Scan for the cell matching the given text and deliver its [x, y] coordinate at center. 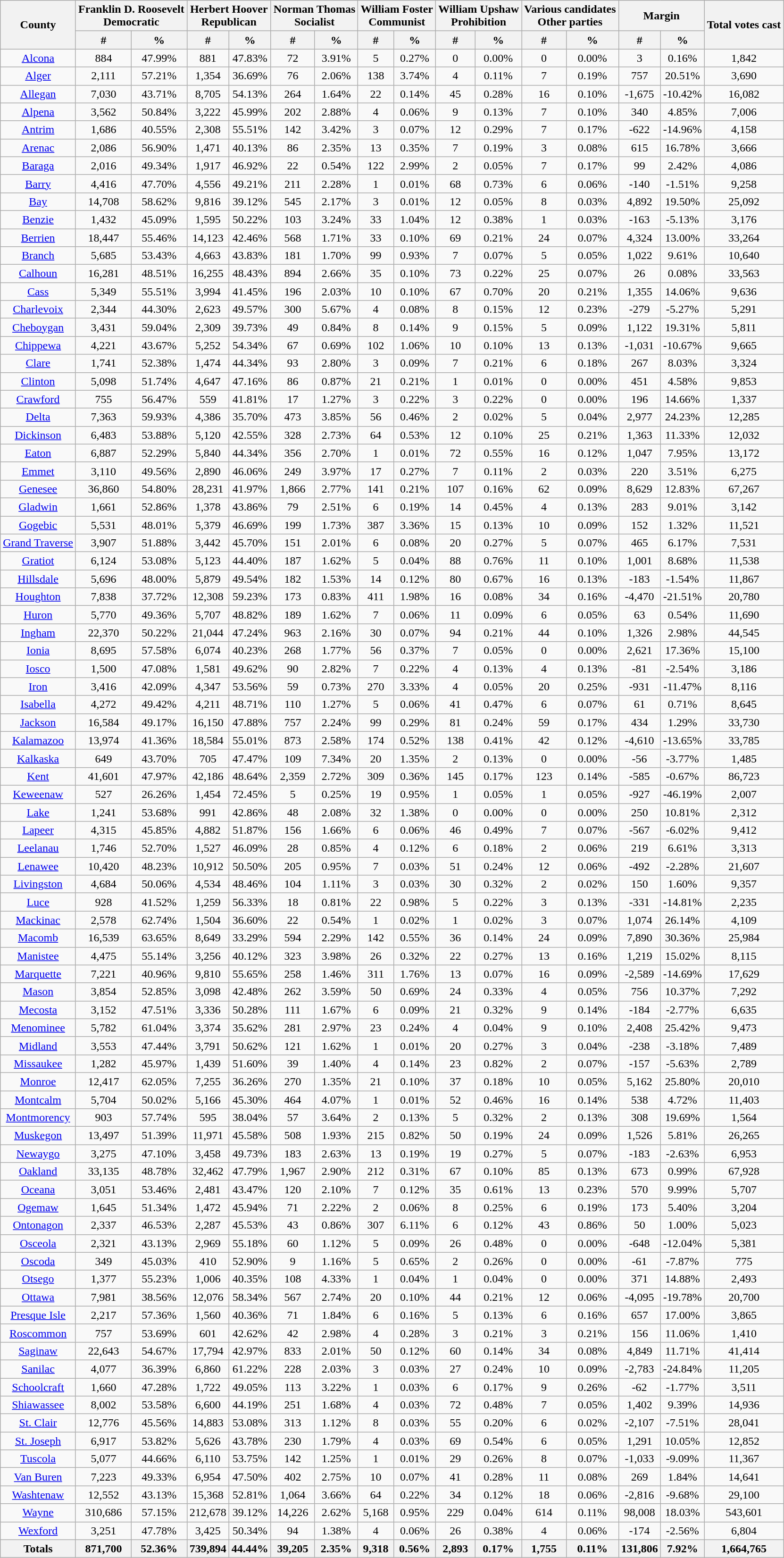
473 [292, 417]
9,318 [375, 1549]
42.48% [250, 992]
Allegan [38, 94]
Sanilac [38, 1369]
3,854 [103, 992]
Mackinac [38, 920]
46.06% [250, 471]
1,402 [640, 1405]
1,363 [640, 435]
28,231 [208, 489]
3,553 [103, 1046]
14,226 [292, 1513]
174 [375, 740]
152 [640, 525]
Mason [38, 992]
26,265 [744, 1136]
1,722 [208, 1387]
19.31% [682, 327]
7.95% [682, 453]
-238 [640, 1046]
657 [640, 1315]
21,607 [744, 866]
17,629 [744, 974]
Various candidatesOther parties [570, 16]
20.51% [682, 76]
228 [292, 1369]
-163 [640, 219]
1.79% [336, 1441]
11,867 [744, 579]
6,074 [208, 651]
9,810 [208, 974]
Kalamazoo [38, 740]
3,865 [744, 1315]
3,098 [208, 992]
Herbert HooverRepublican [229, 16]
0.70% [498, 292]
3,313 [744, 848]
-492 [640, 866]
410 [208, 1261]
Margin [661, 16]
79 [292, 507]
4,211 [208, 704]
41.36% [159, 740]
47.28% [159, 1387]
10,420 [103, 866]
11,205 [744, 1369]
Ogemaw [38, 1207]
53.82% [159, 1441]
5.67% [336, 310]
50.84% [159, 112]
Presque Isle [38, 1315]
16,255 [208, 274]
5,291 [744, 310]
40.96% [159, 974]
15,100 [744, 651]
45.85% [159, 830]
1,006 [208, 1279]
9.99% [682, 1189]
739,894 [208, 1549]
2,337 [103, 1225]
4.72% [682, 1100]
538 [640, 1100]
43.78% [250, 1441]
43.71% [159, 94]
5,685 [103, 256]
William UpshawProhibition [479, 16]
1,064 [292, 1495]
0.61% [498, 1189]
3,142 [744, 507]
81 [456, 722]
Otsego [38, 1279]
-2,816 [640, 1495]
45.30% [250, 1100]
Lenawee [38, 866]
1,527 [208, 848]
32,462 [208, 1172]
44,545 [744, 633]
-622 [640, 130]
Manistee [38, 956]
0.84% [336, 327]
2.51% [336, 507]
62 [544, 489]
0.87% [336, 381]
4,221 [103, 345]
4,109 [744, 920]
5,162 [640, 1081]
387 [375, 525]
4,849 [640, 1351]
189 [292, 615]
11,403 [744, 1100]
47.70% [159, 184]
8,002 [103, 1405]
1.11% [336, 884]
61.22% [250, 1369]
251 [292, 1405]
7,221 [103, 974]
13.00% [682, 237]
2.16% [336, 633]
51.39% [159, 1136]
Delta [38, 417]
29,100 [744, 1495]
44.30% [159, 310]
1,595 [208, 219]
Alcona [38, 58]
2,623 [208, 310]
53.46% [159, 1189]
11,971 [208, 1136]
16,539 [103, 938]
4,272 [103, 704]
-10.67% [682, 345]
6.17% [682, 543]
Keweenaw [38, 794]
13,497 [103, 1136]
1,259 [208, 902]
3,690 [744, 76]
11.33% [682, 435]
-11.47% [682, 687]
48.43% [250, 274]
1.53% [336, 579]
7,838 [103, 597]
-331 [640, 902]
4,892 [640, 201]
28,041 [744, 1423]
36 [456, 938]
311 [375, 974]
5,166 [208, 1100]
41,414 [744, 1351]
991 [208, 812]
10,640 [744, 256]
1.29% [682, 722]
46.53% [159, 1225]
313 [292, 1423]
3,994 [208, 292]
205 [292, 866]
49.56% [159, 471]
Crawford [38, 399]
Muskegon [38, 1136]
Luce [38, 902]
4,556 [208, 184]
3,562 [103, 112]
50.50% [250, 866]
1,660 [103, 1387]
45.94% [250, 1207]
0.49% [498, 830]
2,969 [208, 1243]
17.36% [682, 651]
2.29% [336, 938]
10.81% [682, 812]
14,123 [208, 237]
4,475 [103, 956]
52.86% [159, 507]
Bay [38, 201]
3.22% [336, 1387]
0.65% [414, 1261]
7.92% [682, 1549]
3,374 [208, 1028]
-2.77% [682, 1010]
County [38, 25]
44.44% [250, 1549]
755 [103, 399]
12,076 [208, 1297]
Wayne [38, 1513]
-14.69% [682, 974]
Wexford [38, 1531]
5,811 [744, 327]
46.92% [250, 166]
3.91% [336, 58]
Montmorency [38, 1118]
Houghton [38, 597]
8,116 [744, 687]
William FosterCommunist [397, 16]
3.59% [336, 992]
1.71% [336, 237]
47.50% [250, 1477]
264 [292, 94]
0.33% [498, 992]
16,584 [103, 722]
49.57% [250, 310]
17,794 [208, 1351]
4,684 [103, 884]
182 [292, 579]
49.21% [250, 184]
42.86% [250, 812]
24.23% [682, 417]
14.06% [682, 292]
-931 [640, 687]
-7.51% [682, 1423]
1,746 [103, 848]
705 [208, 758]
42,186 [208, 776]
307 [375, 1225]
2,321 [103, 1243]
3.42% [336, 130]
9,853 [744, 381]
Chippewa [38, 345]
-14.81% [682, 902]
48.82% [250, 615]
5,120 [208, 435]
40.23% [250, 651]
543,601 [744, 1513]
508 [292, 1136]
4,882 [208, 830]
-5.27% [682, 310]
13,974 [103, 740]
40.35% [250, 1279]
340 [640, 112]
56.47% [159, 399]
Gladwin [38, 507]
2,309 [208, 327]
14,936 [744, 1405]
0.99% [682, 1172]
2.58% [336, 740]
-4,470 [640, 597]
45.58% [250, 1136]
26.14% [682, 920]
Roscommon [38, 1333]
33,785 [744, 740]
1.64% [336, 94]
-3.77% [682, 758]
55 [456, 1423]
25.80% [682, 1081]
53.56% [250, 687]
86,723 [744, 776]
50.28% [250, 1010]
Newaygo [38, 1154]
3.36% [414, 525]
545 [292, 201]
16,082 [744, 94]
55.46% [159, 237]
47.78% [159, 1531]
52.90% [250, 1261]
6,887 [103, 453]
-1.77% [682, 1387]
1.40% [336, 1064]
1.46% [336, 974]
48.00% [159, 579]
2,493 [744, 1279]
-46.19% [682, 794]
Oscoda [38, 1261]
2.62% [336, 1513]
1,354 [208, 76]
14.66% [682, 399]
53.69% [159, 1333]
0.81% [336, 902]
55.23% [159, 1279]
1,474 [208, 363]
103 [292, 219]
309 [375, 776]
11,367 [744, 1459]
Gratiot [38, 561]
47.79% [250, 1172]
1,282 [103, 1064]
59.93% [159, 417]
1.60% [682, 884]
40.13% [250, 148]
9,258 [744, 184]
5,077 [103, 1459]
1,661 [103, 507]
220 [640, 471]
44.40% [250, 561]
59.04% [159, 327]
20,700 [744, 1297]
-1,031 [640, 345]
2,312 [744, 812]
2,481 [208, 1189]
11,538 [744, 561]
1,291 [640, 1441]
52.36% [159, 1549]
-1.51% [682, 184]
Mecosta [38, 1010]
3.74% [414, 76]
8,629 [640, 489]
54.67% [159, 1351]
1.00% [682, 1225]
-7.87% [682, 1261]
49.34% [159, 166]
41.81% [250, 399]
110 [292, 704]
2.42% [682, 166]
104 [292, 884]
527 [103, 794]
2,111 [103, 76]
Clinton [38, 381]
229 [456, 1513]
928 [103, 902]
1,485 [744, 758]
1.16% [336, 1261]
7.34% [336, 758]
2,621 [640, 651]
56.33% [250, 902]
41.97% [250, 489]
3,275 [103, 1154]
2.73% [336, 435]
48.46% [250, 884]
-2.63% [682, 1154]
-61 [640, 1261]
2.80% [336, 363]
50.34% [250, 1531]
Iosco [38, 669]
49.36% [159, 615]
59.23% [250, 597]
894 [292, 274]
2,789 [744, 1064]
42.46% [250, 237]
1.04% [414, 219]
48.51% [159, 274]
39.73% [250, 327]
2.63% [336, 1154]
10,912 [208, 866]
-157 [640, 1064]
102 [375, 345]
63 [640, 615]
Ionia [38, 651]
Eaton [38, 453]
51.60% [250, 1064]
11,521 [744, 525]
281 [292, 1028]
-21.51% [682, 597]
67,928 [744, 1172]
6,110 [208, 1459]
48.64% [250, 776]
2,235 [744, 902]
Kent [38, 776]
567 [292, 1297]
52.38% [159, 363]
Calhoun [38, 274]
8.68% [682, 561]
Iron [38, 687]
8,705 [208, 94]
9.61% [682, 256]
7,255 [208, 1081]
1,074 [640, 920]
5,704 [103, 1100]
402 [292, 1477]
2.17% [336, 201]
56.90% [159, 148]
48.23% [159, 866]
250 [640, 812]
46.09% [250, 848]
1.66% [336, 830]
12,852 [744, 1441]
1,560 [208, 1315]
-1,033 [640, 1459]
Missaukee [38, 1064]
Midland [38, 1046]
Berrien [38, 237]
0.45% [498, 507]
42.09% [159, 687]
3.64% [336, 1118]
42.62% [250, 1333]
881 [208, 58]
10.05% [682, 1441]
1,686 [103, 130]
1,219 [640, 956]
775 [744, 1261]
Benzie [38, 219]
Branch [38, 256]
0.37% [414, 651]
43.83% [250, 256]
356 [292, 453]
58.62% [159, 201]
46.69% [250, 525]
2.77% [336, 489]
4,647 [208, 381]
11.06% [682, 1333]
5,840 [208, 453]
98,008 [640, 1513]
33,563 [744, 274]
-2,107 [640, 1423]
53.43% [159, 256]
49.33% [159, 1477]
0.76% [498, 561]
9,636 [744, 292]
44.19% [250, 1405]
5,879 [208, 579]
37.72% [159, 597]
464 [292, 1100]
1,645 [103, 1207]
215 [375, 1136]
903 [103, 1118]
0.56% [414, 1549]
0.20% [498, 1423]
151 [292, 543]
3,511 [744, 1387]
48.01% [159, 525]
6,124 [103, 561]
-184 [640, 1010]
43.86% [250, 507]
6,917 [103, 1441]
14,883 [208, 1423]
-2.28% [682, 866]
12,776 [103, 1423]
3.51% [682, 471]
53.68% [159, 812]
45.99% [250, 112]
8,649 [208, 938]
Livingston [38, 884]
2.88% [336, 112]
-10.42% [682, 94]
0.41% [498, 740]
108 [292, 1279]
12.83% [682, 489]
3,152 [103, 1010]
47.97% [159, 776]
Tuscola [38, 1459]
5,531 [103, 525]
3,416 [103, 687]
58.34% [250, 1297]
3,256 [208, 956]
1.77% [336, 651]
5,349 [103, 292]
47.83% [250, 58]
1,581 [208, 669]
2.97% [336, 1028]
1,047 [640, 453]
-62 [640, 1387]
Cass [38, 292]
150 [640, 884]
1,377 [103, 1279]
5,023 [744, 1225]
-1,675 [640, 94]
9,357 [744, 884]
328 [292, 435]
-19.78% [682, 1297]
Gogebic [38, 525]
-6.02% [682, 830]
5.40% [682, 1207]
Leelanau [38, 848]
29 [456, 1459]
3,907 [103, 543]
43.70% [159, 758]
33.29% [250, 938]
1,122 [640, 327]
6.11% [414, 1225]
120 [292, 1189]
47.88% [250, 722]
212 [375, 1172]
7,363 [103, 417]
3.85% [336, 417]
5.81% [682, 1136]
5,252 [208, 345]
Hillsdale [38, 579]
Antrim [38, 130]
183 [292, 1154]
57 [292, 1118]
12,285 [744, 417]
50.06% [159, 884]
-9.09% [682, 1459]
-1.54% [682, 579]
-0.67% [682, 776]
47.44% [159, 1046]
45.03% [159, 1261]
7,006 [744, 112]
Schoolcraft [38, 1387]
42.97% [250, 1351]
249 [292, 471]
88 [456, 561]
57.21% [159, 76]
0.36% [414, 776]
St. Clair [38, 1423]
4.58% [682, 381]
12,417 [103, 1081]
5,379 [208, 525]
283 [640, 507]
Norman ThomasSocialist [314, 16]
25.42% [682, 1028]
1,337 [744, 399]
3,186 [744, 669]
2,893 [456, 1549]
0.35% [414, 148]
0.31% [414, 1172]
76 [292, 76]
55.01% [250, 740]
3,251 [103, 1531]
57.15% [159, 1513]
30.36% [682, 938]
0.85% [336, 848]
6,953 [744, 1154]
109 [292, 758]
1.98% [414, 597]
15.02% [682, 956]
5,168 [375, 1513]
267 [640, 363]
Oakland [38, 1172]
9,816 [208, 201]
3,176 [744, 219]
Marquette [38, 974]
131,806 [640, 1549]
7,292 [744, 992]
1,967 [292, 1172]
451 [640, 381]
1.67% [336, 1010]
51.88% [159, 543]
310,686 [103, 1513]
-279 [640, 310]
9,412 [744, 830]
3,442 [208, 543]
22,643 [103, 1351]
1.70% [336, 256]
2.10% [336, 1189]
45 [456, 94]
3.97% [336, 471]
47.16% [250, 381]
123 [544, 776]
1,504 [208, 920]
371 [640, 1279]
5,770 [103, 615]
2,217 [103, 1315]
90 [292, 669]
Cheboygan [38, 327]
3,324 [744, 363]
57.36% [159, 1315]
14,708 [103, 201]
1,917 [208, 166]
3.98% [336, 956]
72.45% [250, 794]
-56 [640, 758]
3,458 [208, 1154]
Franklin D. RooseveltDemocratic [131, 16]
57.58% [159, 651]
40.55% [159, 130]
38.04% [250, 1118]
269 [640, 1477]
48.78% [159, 1172]
40.12% [250, 956]
Barry [38, 184]
53.75% [250, 1459]
Washtenaw [38, 1495]
1,022 [640, 256]
36.39% [159, 1369]
15,368 [208, 1495]
49.54% [250, 579]
873 [292, 740]
47.51% [159, 1010]
-567 [640, 830]
41.52% [159, 902]
1,410 [744, 1333]
Total votes cast [744, 25]
141 [375, 489]
5,782 [103, 1028]
36.69% [250, 76]
93 [292, 363]
0.98% [414, 902]
2,890 [208, 471]
36.26% [250, 1081]
1,432 [103, 219]
45.97% [159, 1064]
262 [292, 992]
3,222 [208, 112]
4.33% [336, 1279]
121 [292, 1046]
963 [292, 633]
107 [456, 489]
13,172 [744, 453]
-174 [640, 1531]
51.87% [250, 830]
Huron [38, 615]
48.71% [250, 704]
44.66% [159, 1459]
3,431 [103, 327]
57.74% [159, 1118]
18.03% [682, 1513]
7,223 [103, 1477]
187 [292, 561]
2,086 [103, 148]
434 [640, 722]
6,804 [744, 1531]
53.58% [159, 1405]
0.47% [498, 704]
8,115 [744, 956]
52 [456, 1100]
61 [640, 704]
12,032 [744, 435]
Clare [38, 363]
559 [208, 399]
Macomb [38, 938]
Dickinson [38, 435]
7,531 [744, 543]
47.99% [159, 58]
41,601 [103, 776]
51 [456, 866]
7,489 [744, 1046]
49.62% [250, 669]
2.74% [336, 1297]
1,439 [208, 1064]
47.24% [250, 633]
52.81% [250, 1495]
6,860 [208, 1369]
181 [292, 256]
36,860 [103, 489]
2,359 [292, 776]
Isabella [38, 704]
756 [640, 992]
Menominee [38, 1028]
17.00% [682, 1315]
16,281 [103, 274]
Emmet [38, 471]
49.73% [250, 1154]
615 [640, 148]
-140 [640, 184]
9.01% [682, 507]
1.68% [336, 1405]
3,051 [103, 1189]
3,336 [208, 1010]
6.61% [682, 848]
3.24% [336, 219]
46 [456, 830]
1,001 [640, 561]
6,483 [103, 435]
1,741 [103, 363]
85 [544, 1172]
2,308 [208, 130]
Van Buren [38, 1477]
349 [103, 1261]
80 [456, 579]
258 [292, 974]
-4,095 [640, 1297]
4,416 [103, 184]
323 [292, 956]
St. Joseph [38, 1441]
1,241 [103, 812]
28 [292, 848]
3,110 [103, 471]
1.73% [336, 525]
33,264 [744, 237]
12,308 [208, 597]
-585 [640, 776]
Lake [38, 812]
12,552 [103, 1495]
36.60% [250, 920]
8.03% [682, 363]
212,678 [208, 1513]
20,010 [744, 1081]
3.33% [414, 687]
211 [292, 184]
Genesee [38, 489]
-2,783 [640, 1369]
2.70% [336, 453]
2,578 [103, 920]
52.70% [159, 848]
8,645 [744, 704]
2.06% [336, 76]
0.71% [682, 704]
43.67% [159, 345]
0.53% [414, 435]
Baraga [38, 166]
Totals [38, 1549]
50.02% [159, 1100]
54.34% [250, 345]
Alpena [38, 112]
2,007 [744, 794]
45.53% [250, 1225]
51.74% [159, 381]
0.52% [414, 740]
1,866 [292, 489]
9,473 [744, 1028]
4.85% [682, 112]
Lapeer [38, 830]
47.47% [250, 758]
0.83% [336, 597]
63.65% [159, 938]
-2,589 [640, 974]
4,158 [744, 130]
4,347 [208, 687]
268 [292, 651]
-5.13% [682, 219]
Oceana [38, 1189]
49 [292, 327]
5,123 [208, 561]
5,626 [208, 1441]
43.47% [250, 1189]
19.69% [682, 1118]
5,098 [103, 381]
673 [640, 1172]
4.07% [336, 1100]
49.42% [159, 704]
1,378 [208, 507]
465 [640, 543]
1,564 [744, 1118]
2.90% [336, 1172]
42.55% [250, 435]
2,408 [640, 1028]
-5.63% [682, 1064]
4,324 [640, 237]
52.29% [159, 453]
-2.54% [682, 669]
73 [456, 274]
Saginaw [38, 1351]
4,386 [208, 417]
219 [640, 848]
47.10% [159, 1154]
1,326 [640, 633]
45.09% [159, 219]
3,791 [208, 1046]
5,696 [103, 579]
568 [292, 237]
3,666 [744, 148]
6,635 [744, 1010]
Alger [38, 76]
4,077 [103, 1369]
18,584 [208, 740]
2,287 [208, 1225]
7,890 [640, 938]
-81 [640, 669]
300 [292, 310]
25,984 [744, 938]
1,842 [744, 58]
-3.18% [682, 1046]
411 [375, 597]
111 [292, 1010]
0.67% [498, 579]
53.88% [159, 435]
11,690 [744, 615]
Ontonagon [38, 1225]
1.06% [414, 345]
113 [292, 1387]
2.28% [336, 184]
1,664,765 [744, 1549]
5,381 [744, 1243]
51.34% [159, 1207]
145 [456, 776]
27 [456, 1369]
2,344 [103, 310]
649 [103, 758]
3.66% [336, 1495]
45.70% [250, 543]
48 [292, 812]
Monroe [38, 1081]
594 [292, 938]
54.80% [159, 489]
308 [640, 1118]
1,471 [208, 148]
871,700 [103, 1549]
40.36% [250, 1315]
Ottawa [38, 1297]
1,454 [208, 794]
614 [544, 1513]
570 [640, 1189]
Osceola [38, 1243]
10.37% [682, 992]
4,663 [208, 256]
1,500 [103, 669]
26.26% [159, 794]
15 [456, 525]
62.74% [159, 920]
1,355 [640, 292]
2.66% [336, 274]
1,755 [544, 1549]
2,977 [640, 417]
41.45% [250, 292]
61.04% [159, 1028]
18,447 [103, 237]
3,204 [744, 1207]
595 [208, 1118]
833 [292, 1351]
199 [292, 525]
16,150 [208, 722]
6,600 [208, 1405]
2.99% [414, 166]
35.70% [250, 417]
6,954 [208, 1477]
-14.96% [682, 130]
68 [456, 184]
1.93% [336, 1136]
11.71% [682, 1351]
52.85% [159, 992]
37 [456, 1081]
-4,610 [640, 740]
62.05% [159, 1081]
54.13% [250, 94]
2.82% [336, 669]
2.08% [336, 812]
-13.65% [682, 740]
1.76% [414, 974]
55.14% [159, 956]
601 [208, 1333]
1.25% [336, 1459]
Kalkaska [38, 758]
884 [103, 58]
39,205 [292, 1549]
38.56% [159, 1297]
14,641 [744, 1477]
33,135 [103, 1172]
55.18% [250, 1243]
4,315 [103, 830]
67,267 [744, 489]
47.08% [159, 669]
50.62% [250, 1046]
Grand Traverse [38, 543]
4,086 [744, 166]
19.50% [682, 201]
Arenac [38, 148]
14.88% [682, 1279]
49.05% [250, 1387]
Jackson [38, 722]
-12.04% [682, 1243]
22,370 [103, 633]
2,016 [103, 166]
2.22% [336, 1207]
6,275 [744, 471]
Charlevoix [38, 310]
-2.56% [682, 1531]
39 [292, 1064]
20,780 [744, 597]
16.78% [682, 148]
7,981 [103, 1297]
2.75% [336, 1477]
25,092 [744, 201]
Ingham [38, 633]
Montcalm [38, 1100]
-24.84% [682, 1369]
21,044 [208, 633]
9.39% [682, 1405]
1,526 [640, 1136]
55.65% [250, 974]
202 [292, 112]
230 [292, 1441]
49.17% [159, 722]
Shiawassee [38, 1405]
33,730 [744, 722]
-9.68% [682, 1495]
2.72% [336, 776]
1.32% [682, 525]
45.56% [159, 1423]
0.93% [414, 256]
8,695 [103, 651]
122 [375, 166]
32 [375, 812]
1,472 [208, 1207]
3,425 [208, 1531]
35.62% [250, 1028]
-648 [640, 1243]
7,030 [103, 94]
2.24% [336, 722]
-927 [640, 794]
4,534 [208, 884]
9,665 [744, 345]
